Return the [x, y] coordinate for the center point of the cell that contains the specified text.  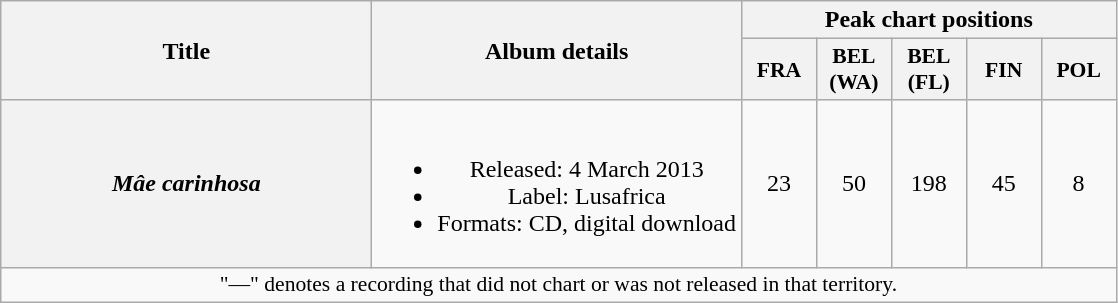
FIN [1004, 70]
23 [780, 184]
Mâe carinhosa [186, 184]
Album details [557, 50]
Released: 4 March 2013Label: LusafricaFormats: CD, digital download [557, 184]
BEL (WA) [854, 70]
BEL (FL) [928, 70]
POL [1078, 70]
8 [1078, 184]
45 [1004, 184]
"—" denotes a recording that did not chart or was not released in that territory. [558, 285]
50 [854, 184]
Title [186, 50]
198 [928, 184]
FRA [780, 70]
Peak chart positions [930, 20]
